Return [x, y] of the center of cell containing provided text 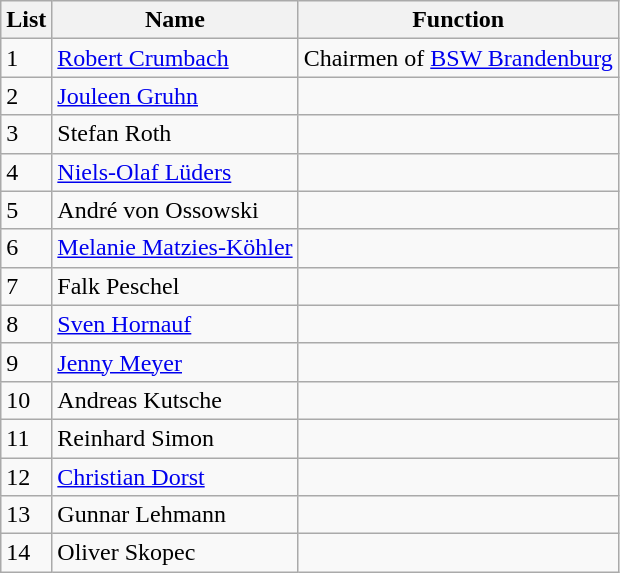
7 [26, 286]
8 [26, 324]
Function [458, 20]
Sven Hornauf [175, 324]
Melanie Matzies-Köhler [175, 248]
2 [26, 96]
Chairmen of BSW Brandenburg [458, 58]
3 [26, 134]
Oliver Skopec [175, 553]
Niels-Olaf Lüders [175, 172]
11 [26, 438]
Gunnar Lehmann [175, 515]
13 [26, 515]
Jenny Meyer [175, 362]
12 [26, 477]
André von Ossowski [175, 210]
Name [175, 20]
9 [26, 362]
Stefan Roth [175, 134]
List [26, 20]
14 [26, 553]
10 [26, 400]
6 [26, 248]
4 [26, 172]
Falk Peschel [175, 286]
5 [26, 210]
Jouleen Gruhn [175, 96]
Andreas Kutsche [175, 400]
Robert Crumbach [175, 58]
1 [26, 58]
Reinhard Simon [175, 438]
Christian Dorst [175, 477]
